Locate the cell with the specified text and output its [X, Y] center coordinate. 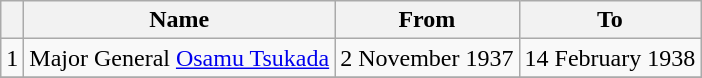
Major General Osamu Tsukada [180, 58]
14 February 1938 [610, 58]
From [427, 20]
Name [180, 20]
To [610, 20]
2 November 1937 [427, 58]
1 [12, 58]
